Determine the (x, y) coordinate at the center of the cell enclosing the given text.  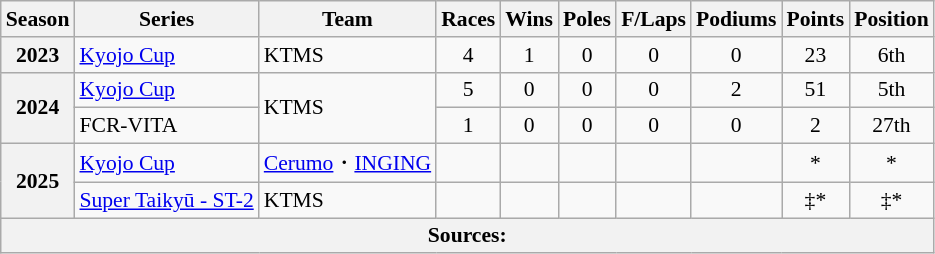
2024 (38, 108)
5th (891, 90)
Team (348, 19)
Races (468, 19)
FCR-VITA (166, 126)
F/Laps (654, 19)
Super Taikyū - ST-2 (166, 200)
Position (891, 19)
27th (891, 126)
51 (816, 90)
5 (468, 90)
Points (816, 19)
Poles (587, 19)
Cerumo・INGING (348, 164)
2023 (38, 55)
Series (166, 19)
Wins (529, 19)
6th (891, 55)
23 (816, 55)
Sources: (468, 236)
Podiums (736, 19)
Season (38, 19)
4 (468, 55)
2025 (38, 181)
